Detect which cell encompasses the target text, then output its [X, Y] center coordinate. 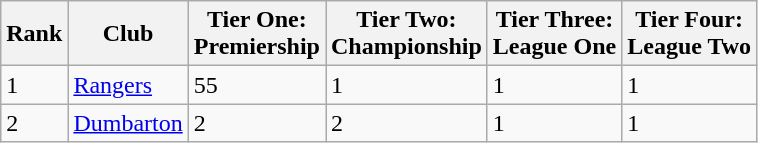
Tier Two:Championship [407, 34]
Rank [34, 34]
Tier One:Premiership [256, 34]
Rangers [128, 85]
55 [256, 85]
Tier Three:League One [554, 34]
Club [128, 34]
Tier Four:League Two [690, 34]
Dumbarton [128, 123]
